Return (X, Y) of the center of cell containing provided text 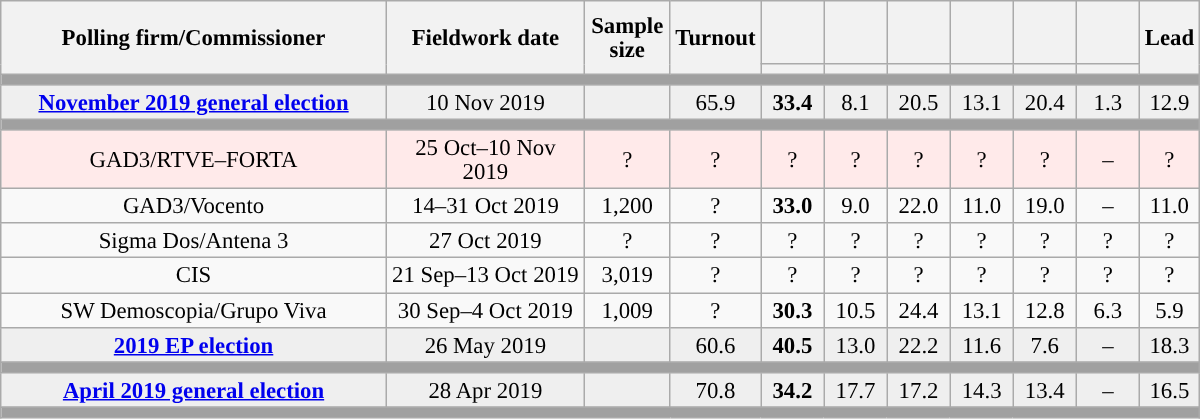
13.4 (1044, 390)
33.4 (792, 102)
9.0 (856, 206)
November 2019 general election (194, 102)
65.9 (716, 102)
1,200 (627, 206)
Sigma Dos/Antena 3 (194, 242)
34.2 (792, 390)
Lead (1169, 38)
SW Demoscopia/Grupo Viva (194, 310)
8.1 (856, 102)
Turnout (716, 38)
16.5 (1169, 390)
3,019 (627, 276)
21 Sep–13 Oct 2019 (485, 276)
Fieldwork date (485, 38)
20.4 (1044, 102)
14–31 Oct 2019 (485, 206)
Polling firm/Commissioner (194, 38)
17.7 (856, 390)
24.4 (918, 310)
1.3 (1108, 102)
22.0 (918, 206)
70.8 (716, 390)
April 2019 general election (194, 390)
1,009 (627, 310)
GAD3/Vocento (194, 206)
2019 EP election (194, 344)
30.3 (792, 310)
10 Nov 2019 (485, 102)
27 Oct 2019 (485, 242)
28 Apr 2019 (485, 390)
6.3 (1108, 310)
18.3 (1169, 344)
10.5 (856, 310)
CIS (194, 276)
30 Sep–4 Oct 2019 (485, 310)
GAD3/RTVE–FORTA (194, 160)
5.9 (1169, 310)
19.0 (1044, 206)
40.5 (792, 344)
Sample size (627, 38)
12.9 (1169, 102)
25 Oct–10 Nov 2019 (485, 160)
11.6 (982, 344)
13.0 (856, 344)
20.5 (918, 102)
22.2 (918, 344)
33.0 (792, 206)
17.2 (918, 390)
7.6 (1044, 344)
14.3 (982, 390)
12.8 (1044, 310)
26 May 2019 (485, 344)
60.6 (716, 344)
